Capture the cell that displays the provided text and extract its [x, y] central coordinate. 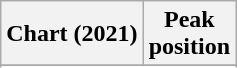
Peakposition [189, 34]
Chart (2021) [72, 34]
